Capture the cell that displays the provided text and extract its (x, y) central coordinate. 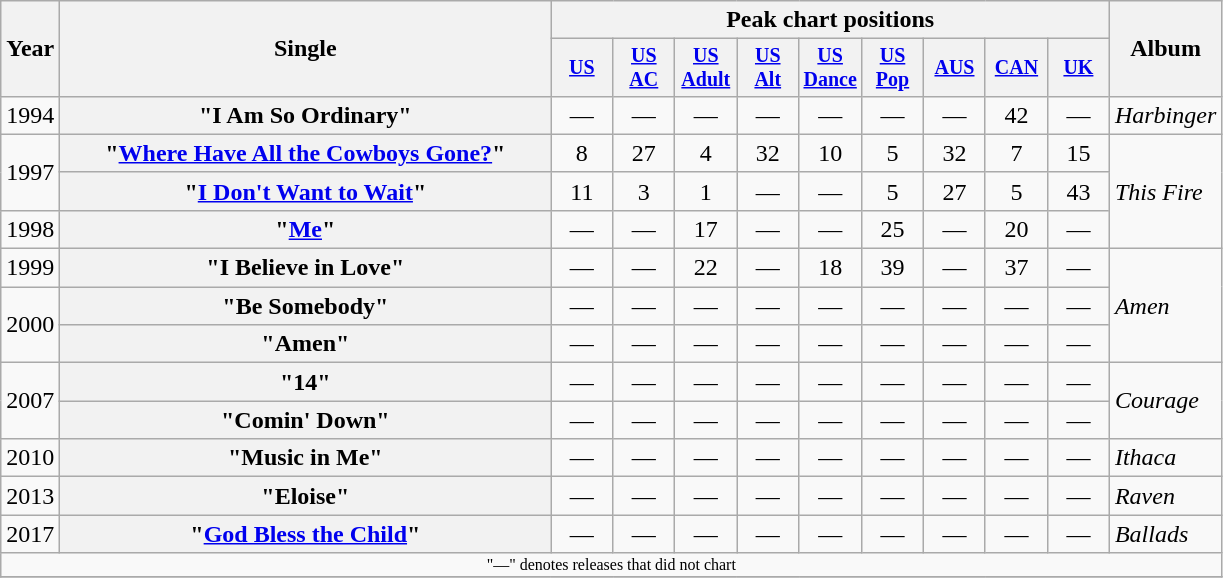
2000 (30, 325)
22 (706, 268)
Ithaca (1165, 458)
42 (1016, 115)
US (582, 68)
2017 (30, 534)
Amen (1165, 306)
Peak chart positions (830, 20)
US Adult (706, 68)
"I Believe in Love" (306, 268)
1999 (30, 268)
"Eloise" (306, 496)
Harbinger (1165, 115)
37 (1016, 268)
USDance (830, 68)
"Me" (306, 229)
"Comin' Down" (306, 420)
8 (582, 153)
UK (1078, 68)
Courage (1165, 401)
18 (830, 268)
43 (1078, 191)
3 (644, 191)
1994 (30, 115)
1998 (30, 229)
1 (706, 191)
11 (582, 191)
15 (1078, 153)
Single (306, 49)
Ballads (1165, 534)
2010 (30, 458)
17 (706, 229)
US Pop (893, 68)
Year (30, 49)
"Music in Me" (306, 458)
"God Bless the Child" (306, 534)
20 (1016, 229)
Raven (1165, 496)
CAN (1016, 68)
2013 (30, 496)
"—" denotes releases that did not chart (612, 565)
"Amen" (306, 344)
"Be Somebody" (306, 306)
AUS (955, 68)
This Fire (1165, 191)
25 (893, 229)
"I Don't Want to Wait" (306, 191)
7 (1016, 153)
USAlt (768, 68)
1997 (30, 172)
4 (706, 153)
"14" (306, 382)
10 (830, 153)
Album (1165, 49)
"Where Have All the Cowboys Gone?" (306, 153)
39 (893, 268)
2007 (30, 401)
US AC (644, 68)
"I Am So Ordinary" (306, 115)
